For the text-containing cell, return its midpoint in [x, y] coordinate format. 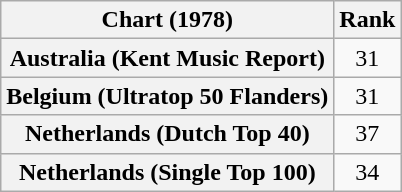
34 [368, 172]
Netherlands (Dutch Top 40) [168, 134]
Netherlands (Single Top 100) [168, 172]
Chart (1978) [168, 20]
37 [368, 134]
Belgium (Ultratop 50 Flanders) [168, 96]
Australia (Kent Music Report) [168, 58]
Rank [368, 20]
